Capture the cell that displays the provided text and extract its [X, Y] central coordinate. 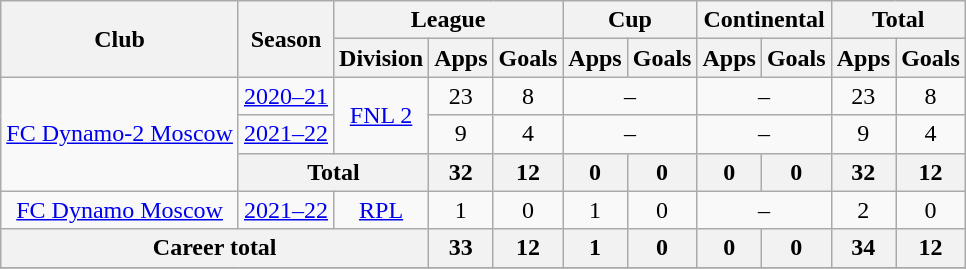
Club [120, 39]
34 [863, 248]
RPL [382, 210]
Season [286, 39]
FC Dynamo-2 Moscow [120, 134]
Continental [764, 20]
FC Dynamo Moscow [120, 210]
Division [382, 58]
2020–21 [286, 96]
2 [863, 210]
33 [461, 248]
Career total [215, 248]
FNL 2 [382, 115]
Cup [630, 20]
League [448, 20]
